Identify which cell holds the provided text, then report its (x, y) central coordinate. 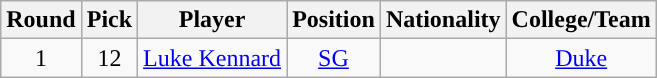
Position (334, 20)
SG (334, 58)
College/Team (581, 20)
Pick (109, 20)
Round (41, 20)
Player (212, 20)
1 (41, 58)
12 (109, 58)
Nationality (443, 20)
Luke Kennard (212, 58)
Duke (581, 58)
